Pinpoint the cell where the given text exists, returning its (X, Y) midpoint coordinate. 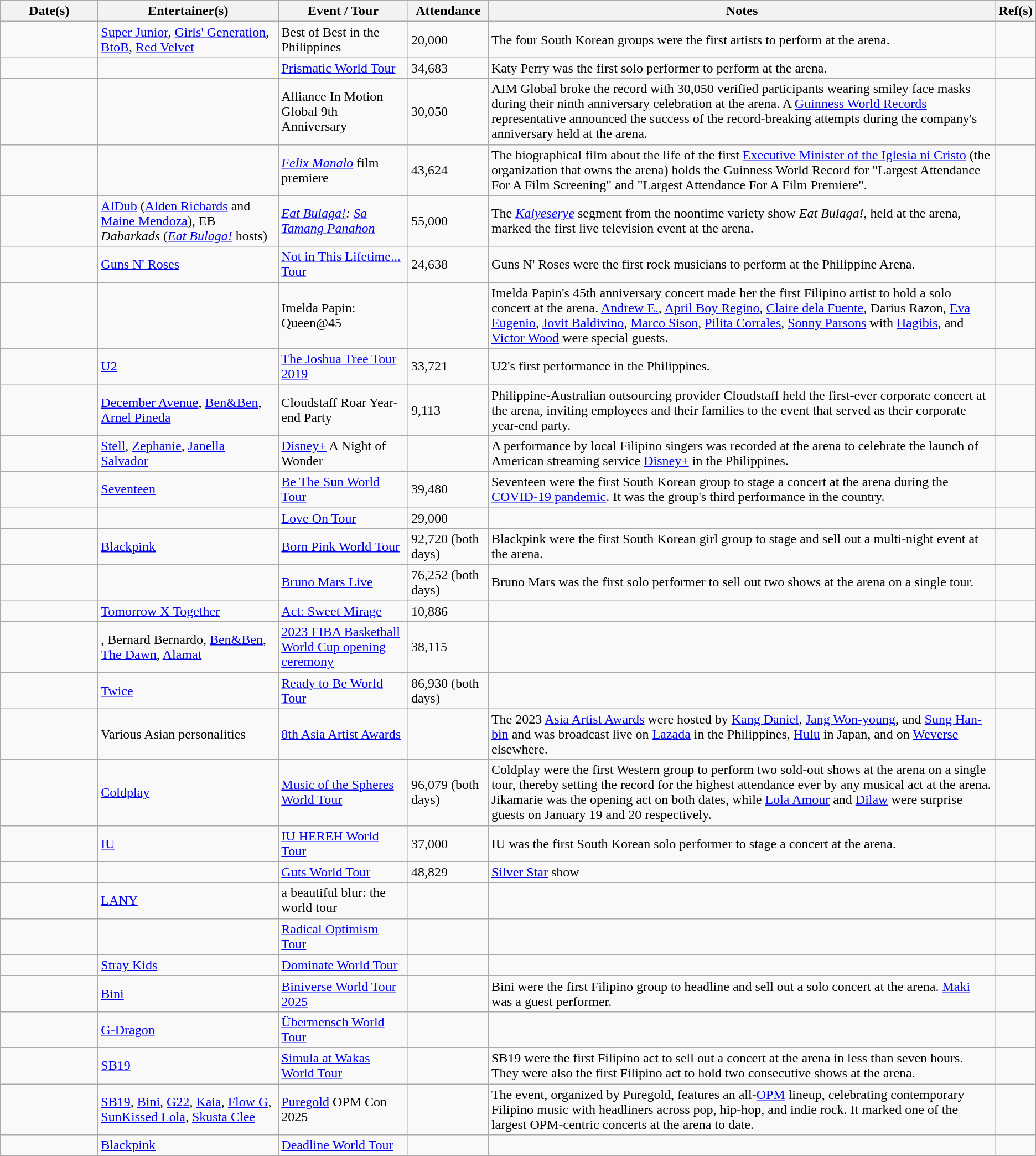
Not in This Lifetime... Tour (343, 265)
Ready to Be World Tour (343, 691)
Event / Tour (343, 11)
AlDub (Alden Richards and Maine Mendoza), EB Dabarkads (Eat Bulaga! hosts) (188, 221)
76,252 (both days) (448, 582)
48,829 (448, 872)
29,000 (448, 518)
G-Dragon (188, 1030)
30,050 (448, 112)
10,886 (448, 611)
a beautiful blur: the world tour (343, 900)
Radical Optimism Tour (343, 937)
Blackpink were the first South Korean girl group to stage and sell out a multi-night event at the arena. (742, 547)
24,638 (448, 265)
Various Asian personalities (188, 734)
34,683 (448, 68)
Stell, Zephanie, Janella Salvador (188, 453)
U2's first performance in the Philippines. (742, 367)
The four South Korean groups were the first artists to perform at the arena. (742, 40)
Alliance In Motion Global 9th Anniversary (343, 112)
Music of the Spheres World Tour (343, 793)
43,624 (448, 170)
Date(s) (49, 11)
Biniverse World Tour 2025 (343, 993)
The Joshua Tree Tour 2019 (343, 367)
Coldplay (188, 793)
Dominate World Tour (343, 965)
96,079 (both days) (448, 793)
Bruno Mars Live (343, 582)
Katy Perry was the first solo performer to perform at the arena. (742, 68)
Guts World Tour (343, 872)
Attendance (448, 11)
Bini were the first Filipino group to headline and sell out a solo concert at the arena. Maki was a guest performer. (742, 993)
37,000 (448, 844)
Imelda Papin: Queen@45 (343, 316)
9,113 (448, 410)
Act: Sweet Mirage (343, 611)
The Kalyeserye segment from the noontime variety show Eat Bulaga!, held at the arena, marked the first live television event at the arena. (742, 221)
Simula at Wakas World Tour (343, 1065)
92,720 (both days) (448, 547)
8th Asia Artist Awards (343, 734)
33,721 (448, 367)
Puregold OPM Con 2025 (343, 1109)
Bini (188, 993)
38,115 (448, 647)
Best of Best in the Philippines (343, 40)
IU (188, 844)
Silver Star show (742, 872)
Guns N' Roses were the first rock musicians to perform at the Philippine Arena. (742, 265)
A performance by local Filipino singers was recorded at the arena to celebrate the launch of American streaming service Disney+ in the Philippines. (742, 453)
SB19 (188, 1065)
Übermensch World Tour (343, 1030)
U2 (188, 367)
Ref(s) (1016, 11)
December Avenue, Ben&Ben, Arnel Pineda (188, 410)
86,930 (both days) (448, 691)
SB19, Bini, G22, Kaia, Flow G, SunKissed Lola, Skusta Clee (188, 1109)
IU was the first South Korean solo performer to stage a concert at the arena. (742, 844)
Notes (742, 11)
Deadline World Tour (343, 1145)
, Bernard Bernardo, Ben&Ben, The Dawn, Alamat (188, 647)
Entertainer(s) (188, 11)
Love On Tour (343, 518)
LANY (188, 900)
Bruno Mars was the first solo performer to sell out two shows at the arena on a single tour. (742, 582)
Cloudstaff Roar Year-end Party (343, 410)
Guns N' Roses (188, 265)
55,000 (448, 221)
20,000 (448, 40)
39,480 (448, 489)
2023 FIBA Basketball World Cup opening ceremony (343, 647)
Eat Bulaga!: Sa Tamang Panahon (343, 221)
Tomorrow X Together (188, 611)
Prismatic World Tour (343, 68)
Seventeen (188, 489)
Twice (188, 691)
Stray Kids (188, 965)
Disney+ A Night of Wonder (343, 453)
Felix Manalo film premiere (343, 170)
IU HEREH World Tour (343, 844)
Be The Sun World Tour (343, 489)
Super Junior, Girls' Generation, BtoB, Red Velvet (188, 40)
Born Pink World Tour (343, 547)
